Provide the [X, Y] coordinate of the cell's center where the given text is located.  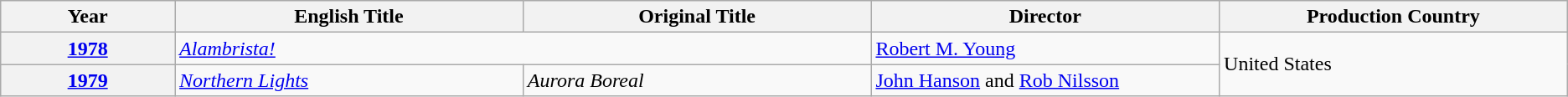
Aurora Boreal [697, 80]
Robert M. Young [1045, 48]
Year [88, 17]
English Title [349, 17]
Production Country [1394, 17]
John Hanson and Rob Nilsson [1045, 80]
1979 [88, 80]
United States [1394, 64]
Alambrista! [523, 48]
Northern Lights [349, 80]
Original Title [697, 17]
1978 [88, 48]
Director [1045, 17]
